For the text-containing cell, return its midpoint in [x, y] coordinate format. 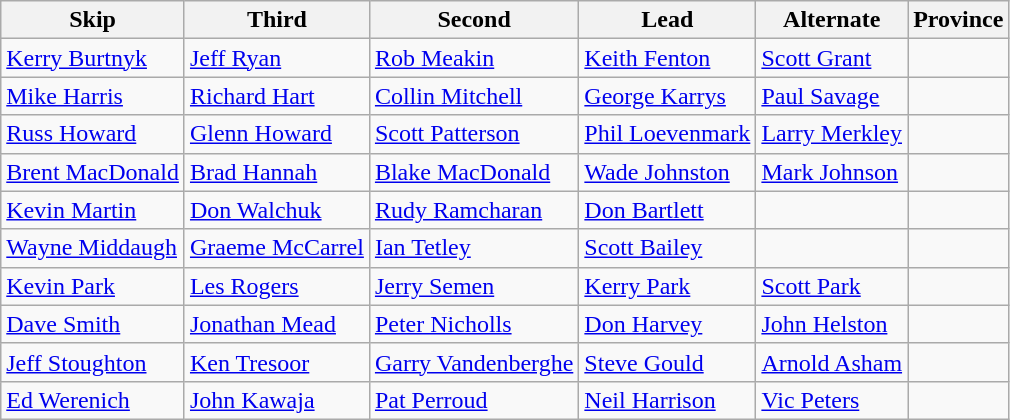
Jonathan Mead [276, 324]
Russ Howard [93, 134]
Steve Gould [668, 362]
Collin Mitchell [474, 96]
Wade Johnston [668, 172]
Mike Harris [93, 96]
Brad Hannah [276, 172]
Scott Grant [832, 58]
Kerry Park [668, 286]
Graeme McCarrel [276, 248]
John Helston [832, 324]
Don Walchuk [276, 210]
Rudy Ramcharan [474, 210]
Les Rogers [276, 286]
Third [276, 20]
Larry Merkley [832, 134]
Don Harvey [668, 324]
Don Bartlett [668, 210]
Scott Park [832, 286]
Jeff Stoughton [93, 362]
Ian Tetley [474, 248]
Brent MacDonald [93, 172]
Glenn Howard [276, 134]
Keith Fenton [668, 58]
John Kawaja [276, 400]
Scott Patterson [474, 134]
Kevin Park [93, 286]
Phil Loevenmark [668, 134]
Vic Peters [832, 400]
Peter Nicholls [474, 324]
Jerry Semen [474, 286]
Kerry Burtnyk [93, 58]
Arnold Asham [832, 362]
Wayne Middaugh [93, 248]
Province [958, 20]
Dave Smith [93, 324]
Pat Perroud [474, 400]
Mark Johnson [832, 172]
Paul Savage [832, 96]
George Karrys [668, 96]
Richard Hart [276, 96]
Neil Harrison [668, 400]
Lead [668, 20]
Jeff Ryan [276, 58]
Garry Vandenberghe [474, 362]
Skip [93, 20]
Alternate [832, 20]
Kevin Martin [93, 210]
Scott Bailey [668, 248]
Ed Werenich [93, 400]
Ken Tresoor [276, 362]
Blake MacDonald [474, 172]
Rob Meakin [474, 58]
Second [474, 20]
